Identify which cell holds the provided text, then report its (x, y) central coordinate. 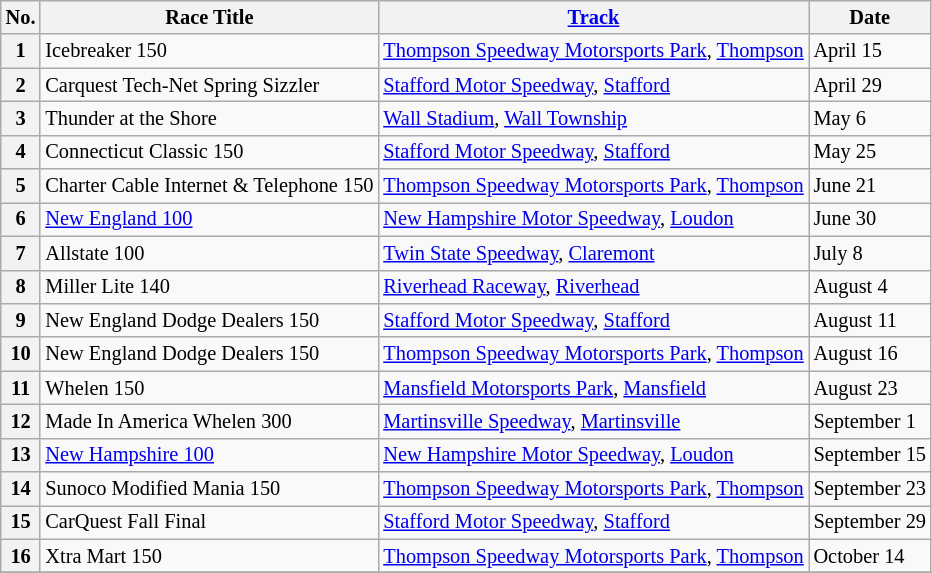
9 (21, 320)
September 15 (870, 455)
October 14 (870, 556)
Martinsville Speedway, Martinsville (593, 421)
12 (21, 421)
Whelen 150 (209, 388)
September 1 (870, 421)
June 30 (870, 219)
Race Title (209, 17)
September 29 (870, 522)
Made In America Whelen 300 (209, 421)
7 (21, 253)
Wall Stadium, Wall Township (593, 118)
6 (21, 219)
3 (21, 118)
April 29 (870, 85)
Allstate 100 (209, 253)
New England 100 (209, 219)
August 11 (870, 320)
May 6 (870, 118)
No. (21, 17)
10 (21, 354)
Sunoco Modified Mania 150 (209, 489)
Miller Lite 140 (209, 287)
Date (870, 17)
Charter Cable Internet & Telephone 150 (209, 186)
August 16 (870, 354)
13 (21, 455)
8 (21, 287)
14 (21, 489)
New Hampshire 100 (209, 455)
Xtra Mart 150 (209, 556)
May 25 (870, 152)
June 21 (870, 186)
15 (21, 522)
1 (21, 51)
CarQuest Fall Final (209, 522)
Carquest Tech-Net Spring Sizzler (209, 85)
Twin State Speedway, Claremont (593, 253)
5 (21, 186)
August 23 (870, 388)
Icebreaker 150 (209, 51)
2 (21, 85)
Track (593, 17)
Thunder at the Shore (209, 118)
Riverhead Raceway, Riverhead (593, 287)
July 8 (870, 253)
April 15 (870, 51)
16 (21, 556)
11 (21, 388)
Connecticut Classic 150 (209, 152)
Mansfield Motorsports Park, Mansfield (593, 388)
4 (21, 152)
September 23 (870, 489)
August 4 (870, 287)
